Output the [x, y] coordinate of the center of the cell containing the given text.  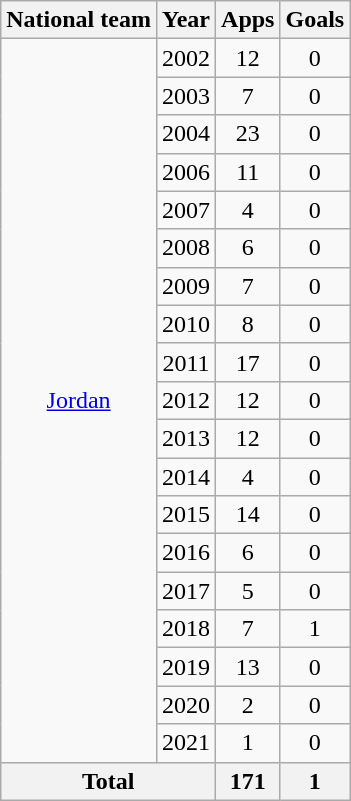
5 [248, 591]
2009 [186, 286]
14 [248, 515]
Jordan [79, 400]
171 [248, 781]
National team [79, 20]
2021 [186, 743]
2010 [186, 324]
Apps [248, 20]
2004 [186, 134]
2002 [186, 58]
2011 [186, 362]
11 [248, 172]
2007 [186, 210]
2008 [186, 248]
2015 [186, 515]
13 [248, 667]
17 [248, 362]
8 [248, 324]
Total [108, 781]
2014 [186, 477]
23 [248, 134]
2012 [186, 400]
2016 [186, 553]
2017 [186, 591]
2013 [186, 438]
Year [186, 20]
2018 [186, 629]
2020 [186, 705]
2006 [186, 172]
2003 [186, 96]
2019 [186, 667]
2 [248, 705]
Goals [315, 20]
